Output the [X, Y] coordinate of the center of the cell containing the given text.  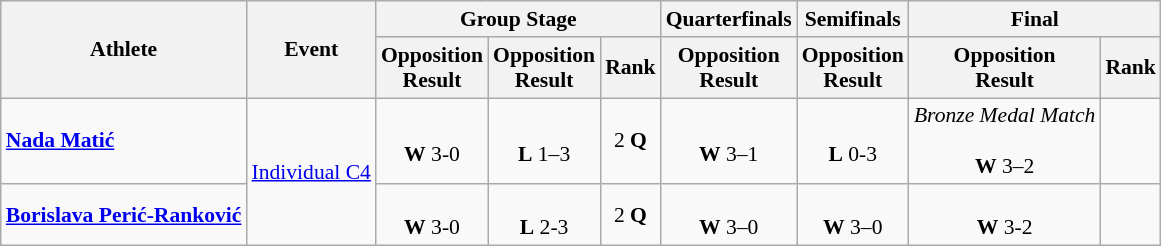
W 3-2 [1005, 216]
Event [310, 50]
Borislava Perić-Ranković [124, 216]
Semifinals [853, 19]
L 1–3 [544, 142]
Quarterfinals [729, 19]
L 2-3 [544, 216]
Final [1035, 19]
Nada Matić [124, 142]
Athlete [124, 50]
Bronze Medal Match W 3–2 [1005, 142]
Individual C4 [310, 172]
L 0-3 [853, 142]
Group Stage [518, 19]
W 3–1 [729, 142]
